Output the [X, Y] coordinate of the center of the cell containing the given text.  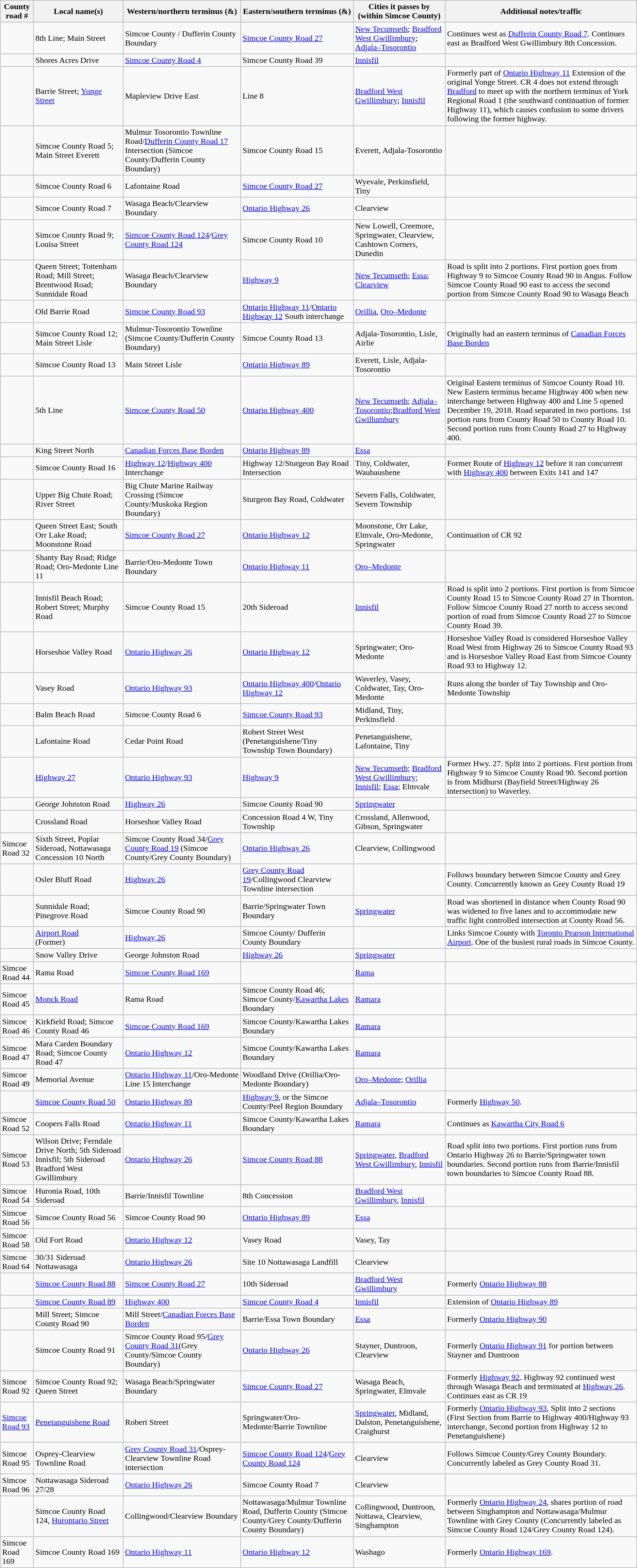
New Tecumseth; Essa; Clearview [399, 280]
Ontario Highway 400/Ontario Highway 12 [297, 688]
Simcoe County Road 9; Louisa Street [78, 239]
Nottawasaga/Mulmur Townline Road, Dufferin County (Simcoe County/Grey County/Dufferin County Boundary) [297, 1516]
Formerly Highway 50. [541, 1102]
Queen Street; Tottenham Road; Mill Street; Brentwood Road; Sunnidale Road [78, 280]
Shanty Bay Road; Ridge Road; Oro-Medonte Line 11 [78, 567]
Stayner, Duntroon, Clearview [399, 1351]
Mill Street/Canadian Forces Base Borden [182, 1319]
Simcoe Road 64 [17, 1262]
Formerly Ontario Highway 90 [541, 1319]
Balm Beach Road [78, 715]
Simcoe Road 49 [17, 1079]
Mill Street; Simcoe County Road 90 [78, 1319]
Highway 12/Sturgeon Bay Road Intersection [297, 468]
Line 8 [297, 96]
Runs along the border of Tay Township and Oro-Medonte Township [541, 688]
Old Barrie Road [78, 311]
Originally had an eastern terminus of Canadian Forces Base Borden [541, 338]
Vasey, Tay [399, 1240]
Formerly Highway 92. Highway 92 continued west through Wasaga Beach and terminated at Highway 26. Continues east as CR 19 [541, 1386]
Penetanguishene, Lafontaine, Tiny [399, 741]
Wasaga Beach/Springwater Boundary [182, 1386]
Robert Street [182, 1422]
Simcoe County Road 16 [78, 468]
Mulmur Tosorontio Townline Road/Dufferin County Road 17 Intersection (Simcoe County/Dufferin County Boundary) [182, 150]
Springwater, Bradford West Gwillimbury, Innisfil [399, 1160]
Canadian Forces Base Borden [182, 451]
Highway 27 [78, 777]
Simcoe Road 93 [17, 1422]
Kirkfield Road; Simcoe County Road 46 [78, 1026]
Cedar Point Road [182, 741]
Simcoe County Road 56 [78, 1217]
Simcoe Road 52 [17, 1124]
Follows Simcoe County/Grey County Boundary. Concurrently labeled as Grey County Road 31. [541, 1458]
King Street North [78, 451]
Collingwood, Duntroon, Nottawa, Clearview, Singhampton [399, 1516]
New Tecumseth; Bradford West Gwillimbury; Innisfil; Essa; Elmvale [399, 777]
Sunnidale Road; Pinegrove Road [78, 911]
Severn Falls, Coldwater, Severn Township [399, 499]
Oro–Medonte; Orillia [399, 1079]
Airport Road (Former) [78, 938]
Main Street Lisle [182, 365]
Simcoe Road 58 [17, 1240]
Ontario Highway 400 [297, 410]
Mara Carden Boundary Road; Simcoe County Road 47 [78, 1053]
Upper Big Chute Road; River Street [78, 499]
Osprey-Clearview Townline Road [78, 1458]
Bradford West Gwillimbury [399, 1284]
Grey County Road 31/Osprey-Clearview Townline Road intersection [182, 1458]
Tiny, Coldwater, Waubaushene [399, 468]
Simcoe Road 44 [17, 973]
Former Route of Highway 12 before it ran concurrent with Highway 400 between Exits 141 and 147 [541, 468]
Simcoe County Road 10 [297, 239]
Rama [399, 973]
Springwater; Oro-Medonte [399, 652]
Springwater, Midland, Dalston, Penetanguishene, Craighurst [399, 1422]
Penetanguishene Road [78, 1422]
Simcoe Road 56 [17, 1217]
Simcoe County Road 5; Main Street Everett [78, 150]
Shores Acres Drive [78, 60]
Simcoe County Road 89 [78, 1301]
Wyevale, Perkinsfield, Tiny [399, 186]
Ontario Highway 11/Oro-Medonte Line 15 Interchange [182, 1079]
Continuation of CR 92 [541, 535]
Highway 12/Highway 400 Interchange [182, 468]
30/31 Sideroad Nottawasaga [78, 1262]
Simcoe Road 92 [17, 1386]
Simcoe County / Dufferin County Boundary [182, 38]
Simcoe County Road 92; Queen Street [78, 1386]
Orillia, Oro–Medonte [399, 311]
Everett, Adjala-Tosorontio [399, 150]
New Tecumseth; Adjala–Tosorontio;Bradford West Gwillumbury [399, 410]
County road # [17, 12]
Crossland Road [78, 822]
Highway 9, or the Simcoe County/Peel Region Boundary [297, 1102]
Bradford West Gwillimbury, Innisfil [399, 1196]
Adjala–Tosorontio [399, 1102]
5th Line [78, 410]
Simcoe Road 46 [17, 1026]
Snow Valley Drive [78, 955]
Clearview, Collingwood [399, 848]
Simcoe County Road 124, Hurontario Street [78, 1516]
Simcoe County Road 12; Main Street Lisle [78, 338]
New Tecumseth; Bradford West Gwillimbury; Adjala–Tosorontio [399, 38]
Sixth Street, Poplar Sideroad, Nottawasaga Concession 10 North [78, 848]
Barrie Street; Yonge Street [78, 96]
New Lowell, Creemore, Springwater, Clearview, Cashtown Corners, Dunedin [399, 239]
Simcoe County Road 91 [78, 1351]
Big Chute Marine Railway Crossing (Simcoe County/Muskoka Region Boundary) [182, 499]
Links Simcoe County with Toronto Pearson International Airport. One of the busiest rural roads in Simcoe County. [541, 938]
Eastern/southern terminus (&) [297, 12]
Queen Street East; South Orr Lake Road; Moonstone Road [78, 535]
Barrie/Springwater Town Boundary [297, 911]
Springwater/Oro-Medonte/Barrie Townline [297, 1422]
Extension of Ontario Highway 89 [541, 1301]
Local name(s) [78, 12]
Moonstone, Orr Lake, Elmvale, Oro-Medonte, Springwater [399, 535]
Oro–Medonte [399, 567]
20th Sideroad [297, 607]
Site 10 Nottawasaga Landfill [297, 1262]
Midland, Tiny, Perkinsfield [399, 715]
Crossland, Allenwood, Gibson, Springwater [399, 822]
Washago [399, 1552]
Simcoe Road 169 [17, 1552]
Grey County Road 19/Collingwood Clearview Townline intersection [297, 879]
Concession Road 4 W, Tiny Township [297, 822]
Continues west as Dufferin County Road 7. Continues east as Bradford West Gwillimbury 8th Concession. [541, 38]
Robert Street West (Penetanguishene/Tiny Township Town Boundary) [297, 741]
Memorial Avenue [78, 1079]
Huronia Road, 10th Sideroad [78, 1196]
Adjala-Tosorontio, Lisle, Airlie [399, 338]
Simcoe Road 32 [17, 848]
Barrie/Oro-Medonte Town Boundary [182, 567]
Formerly Ontario Highway 91 for portion between Stayner and Duntroon [541, 1351]
Ontario Highway 11/Ontario Highway 12 South interchange [297, 311]
Cities it passes by (within Simcoe County) [399, 12]
Wilson Drive; Ferndale Drive North; 5th Sideroad Innisfil; 5th Sideroad Bradford West Gwillimbury [78, 1160]
Barrie/Innisfil Townline [182, 1196]
Additional notes/traffic [541, 12]
Bradford West Gwillimbury; Innisfil [399, 96]
Simcoe Road 54 [17, 1196]
Collingwood/Clearview Boundary [182, 1516]
Barrie/Essa Town Boundary [297, 1319]
Simcoe Road 96 [17, 1485]
Wasaga Beach, Springwater, Elmvale [399, 1386]
Simcoe County/ Dufferin County Boundary [297, 938]
Waverley, Vasey, Coldwater, Tay, Oro-Medonte [399, 688]
Simcoe County Road 34/Grey County Road 19 (Simcoe County/Grey County Boundary) [182, 848]
8th Line; Main Street [78, 38]
Western/northern terminus (&) [182, 12]
Innisfil Beach Road; Robert Street; Murphy Road [78, 607]
Simcoe Road 53 [17, 1160]
Formerly Ontario Highway 88 [541, 1284]
Simcoe County Road 46; Simcoe County/Kawartha Lakes Boundary [297, 999]
Coopers Falls Road [78, 1124]
Sturgeon Bay Road, Coldwater [297, 499]
10th Sideroad [297, 1284]
Mapleview Drive East [182, 96]
Simcoe Road 95 [17, 1458]
Woodland Drive (Orillia/Oro-Medonte Boundary) [297, 1079]
Simcoe County Road 95/Grey County Road 31(Grey County/Simcoe County Boundary) [182, 1351]
Continues as Kawartha City Road 6 [541, 1124]
Mulmur-Tosorontio Townline (Simcoe County/Dufferin County Boundary) [182, 338]
Old Fort Road [78, 1240]
Simcoe County Road 39 [297, 60]
Nottawasaga Sideroad 27/28 [78, 1485]
8th Concession [297, 1196]
Everett, Lisle, Adjala-Tosorontio [399, 365]
Simcoe Road 47 [17, 1053]
Simcoe Road 45 [17, 999]
Highway 400 [182, 1301]
Monck Road [78, 999]
Osler Bluff Road [78, 879]
Formerly Ontario Highway 169. [541, 1552]
Follows boundary between Simcoe County and Grey County. Concurrently known as Grey County Road 19 [541, 879]
